Find where the given text appears and provide that cell's center as (x, y) coordinate. 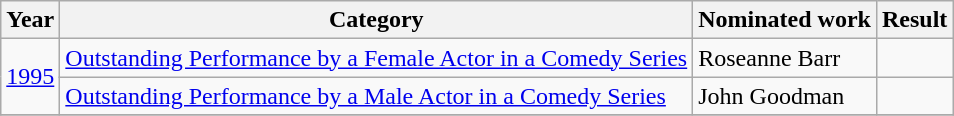
Outstanding Performance by a Male Actor in a Comedy Series (376, 96)
Nominated work (785, 20)
Result (914, 20)
John Goodman (785, 96)
1995 (30, 77)
Category (376, 20)
Outstanding Performance by a Female Actor in a Comedy Series (376, 58)
Year (30, 20)
Roseanne Barr (785, 58)
